Return (X, Y) of the center of cell containing provided text 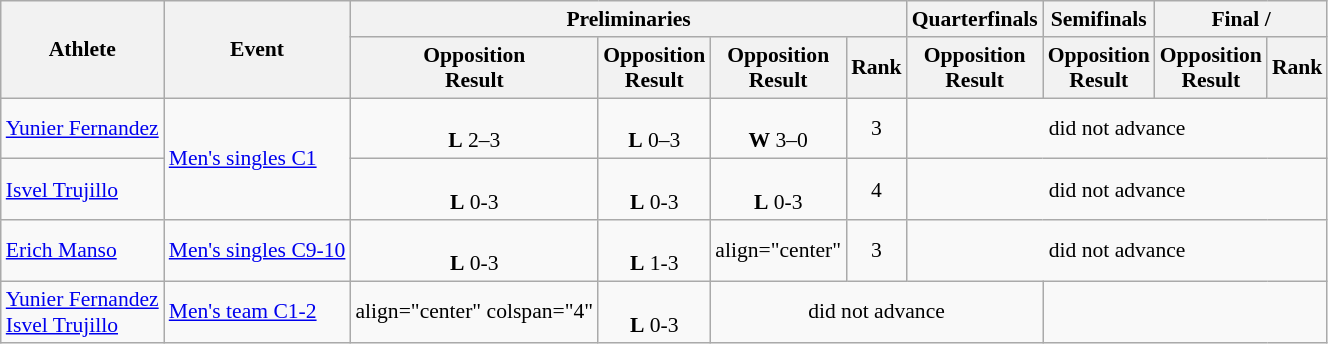
4 (876, 190)
Men's singles C1 (258, 159)
Men's team C1-2 (258, 312)
Event (258, 50)
align="center" colspan="4" (474, 312)
Quarterfinals (975, 19)
Final / (1242, 19)
Men's singles C9-10 (258, 250)
Preliminaries (628, 19)
L 0–3 (654, 128)
L 2–3 (474, 128)
Erich Manso (82, 250)
Semifinals (1099, 19)
W 3–0 (778, 128)
L 1-3 (654, 250)
Athlete (82, 50)
align="center" (778, 250)
Isvel Trujillo (82, 190)
Yunier Fernandez (82, 128)
Yunier Fernandez Isvel Trujillo (82, 312)
